From the cell containing the given text, extract its center point as [X, Y] coordinate. 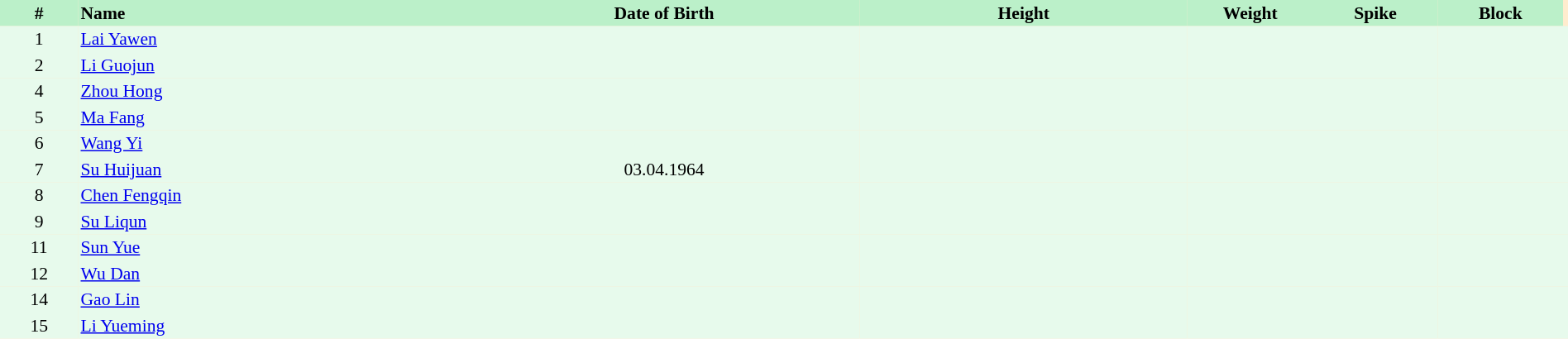
1 [39, 40]
Chen Fengqin [273, 195]
Li Guojun [273, 65]
Name [273, 13]
Gao Lin [273, 299]
7 [39, 169]
Weight [1250, 13]
Height [1024, 13]
03.04.1964 [664, 169]
15 [39, 326]
8 [39, 195]
# [39, 13]
Block [1500, 13]
12 [39, 274]
2 [39, 65]
Zhou Hong [273, 91]
Spike [1374, 13]
Wang Yi [273, 144]
Wu Dan [273, 274]
14 [39, 299]
Sun Yue [273, 248]
Su Huijuan [273, 169]
11 [39, 248]
Li Yueming [273, 326]
Date of Birth [664, 13]
Lai Yawen [273, 40]
6 [39, 144]
Ma Fang [273, 117]
Su Liqun [273, 222]
4 [39, 91]
5 [39, 117]
9 [39, 222]
